Locate the cell with the specified text and output its (X, Y) center coordinate. 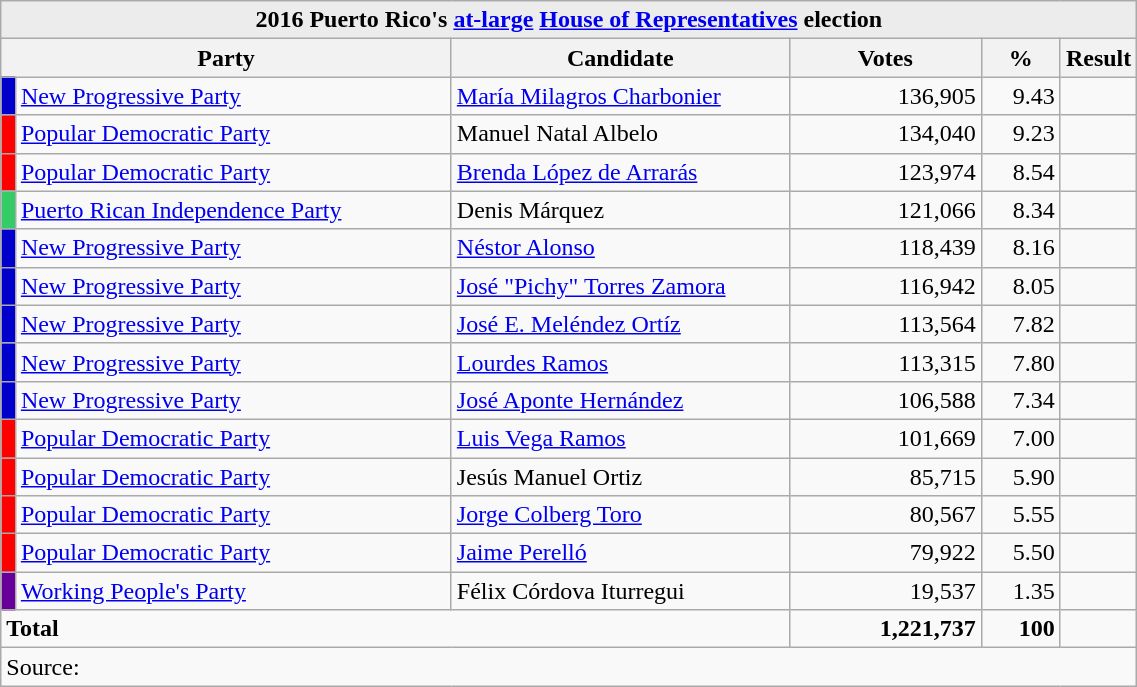
7.82 (1020, 324)
8.54 (1020, 172)
7.00 (1020, 438)
113,315 (885, 362)
Luis Vega Ramos (620, 438)
José E. Meléndez Ortíz (620, 324)
Manuel Natal Albelo (620, 134)
Votes (885, 58)
8.16 (1020, 248)
116,942 (885, 286)
5.55 (1020, 515)
79,922 (885, 553)
1.35 (1020, 591)
Jorge Colberg Toro (620, 515)
7.34 (1020, 400)
5.90 (1020, 477)
Néstor Alonso (620, 248)
8.05 (1020, 286)
2016 Puerto Rico's at-large House of Representatives election (569, 20)
Jesús Manuel Ortiz (620, 477)
123,974 (885, 172)
1,221,737 (885, 629)
José "Pichy" Torres Zamora (620, 286)
Total (395, 629)
9.43 (1020, 96)
100 (1020, 629)
José Aponte Hernández (620, 400)
María Milagros Charbonier (620, 96)
8.34 (1020, 210)
Party (226, 58)
85,715 (885, 477)
9.23 (1020, 134)
5.50 (1020, 553)
Source: (569, 667)
113,564 (885, 324)
Denis Márquez (620, 210)
7.80 (1020, 362)
118,439 (885, 248)
Jaime Perelló (620, 553)
121,066 (885, 210)
19,537 (885, 591)
Result (1098, 58)
80,567 (885, 515)
Working People's Party (233, 591)
134,040 (885, 134)
Puerto Rican Independence Party (233, 210)
Félix Córdova Iturregui (620, 591)
106,588 (885, 400)
% (1020, 58)
101,669 (885, 438)
Lourdes Ramos (620, 362)
Candidate (620, 58)
136,905 (885, 96)
Brenda López de Arrarás (620, 172)
